Output the (X, Y) coordinate of the center of the cell containing the given text.  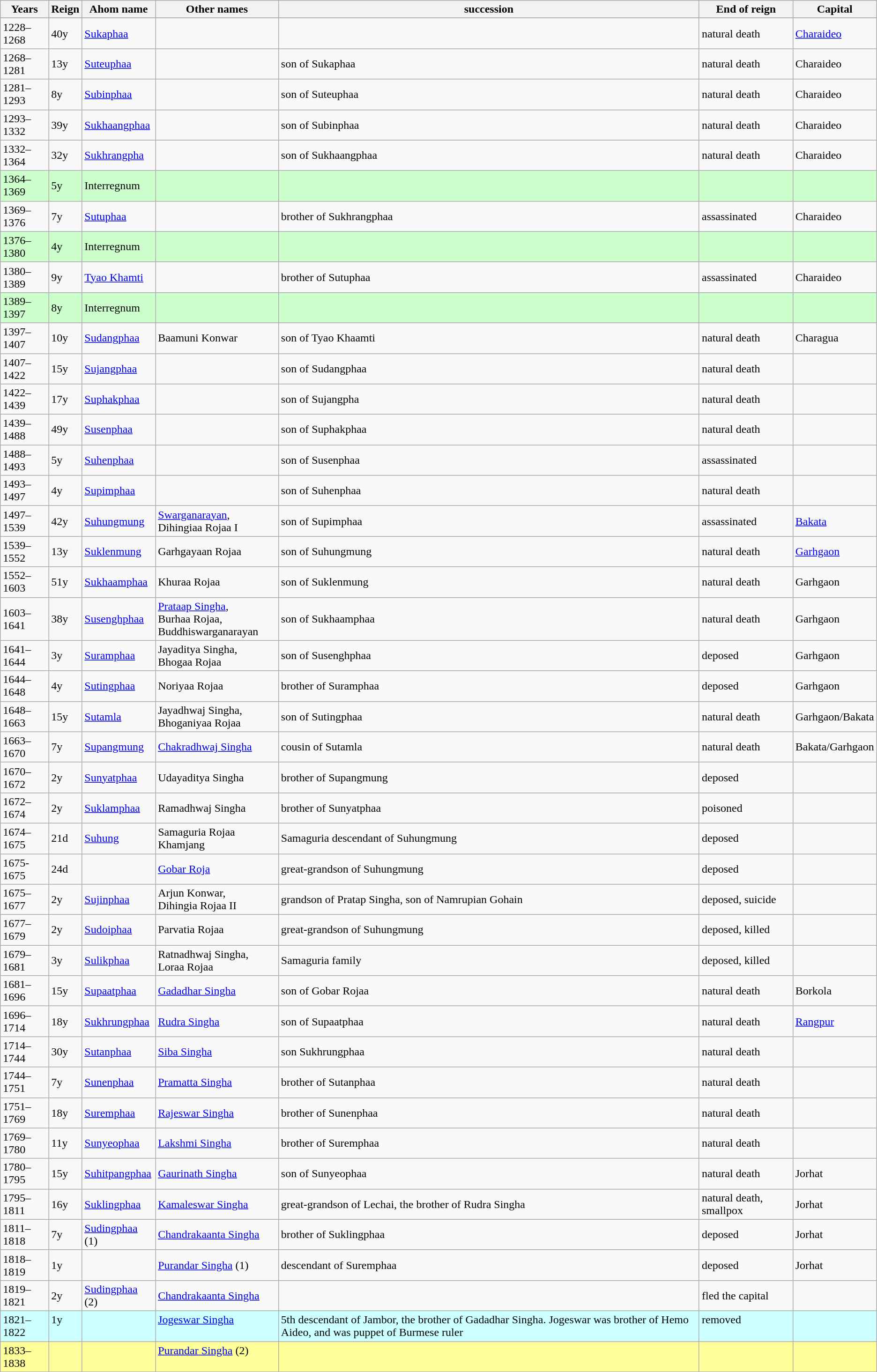
brother of Sukhrangphaa (489, 216)
Purandar Singha (2) (217, 1357)
Baamuni Konwar (217, 338)
1811–1818 (24, 1235)
Supaatphaa (119, 991)
1744–1751 (24, 1082)
Sunenphaa (119, 1082)
son of Suphakphaa (489, 430)
Suteuphaa (119, 64)
Sutanphaa (119, 1052)
1751–1769 (24, 1113)
Other names (217, 9)
deposed, suicide (746, 899)
Sudoiphaa (119, 930)
1675–1677 (24, 899)
End of reign (746, 9)
Garhgaon/Bakata (835, 717)
son of Subinphaa (489, 125)
1281–1293 (24, 95)
Siba Singha (217, 1052)
Suklamphaa (119, 808)
1293–1332 (24, 125)
1677–1679 (24, 930)
son of Sukhaamphaa (489, 619)
Rajeswar Singha (217, 1113)
Rangpur (835, 1021)
brother of Suremphaa (489, 1143)
1674–1675 (24, 838)
Susenghphaa (119, 619)
Sukhrungphaa (119, 1021)
Ramadhwaj Singha (217, 808)
brother of Sutanphaa (489, 1082)
son of Susenphaa (489, 460)
son of Gobar Rojaa (489, 991)
Suremphaa (119, 1113)
1497–1539 (24, 521)
cousin of Sutamla (489, 747)
son of Susenghphaa (489, 656)
Subinphaa (119, 95)
Sudangphaa (119, 338)
Reign (66, 9)
Kamaleswar Singha (217, 1204)
1681–1696 (24, 991)
Gaurinath Singha (217, 1174)
son of Sunyeophaa (489, 1174)
1663–1670 (24, 747)
son of Tyao Khaamti (489, 338)
Ratnadhwaj Singha, Loraa Rojaa (217, 960)
Suklingphaa (119, 1204)
Supimphaa (119, 491)
1679–1681 (24, 960)
Pramatta Singha (217, 1082)
Purandar Singha (1) (217, 1265)
1407–1422 (24, 368)
poisoned (746, 808)
Years (24, 9)
38y (66, 619)
Sujangphaa (119, 368)
1369–1376 (24, 216)
1641–1644 (24, 656)
son of Supimphaa (489, 521)
Samaguria family (489, 960)
Sudingphaa (1) (119, 1235)
son of Suklenmung (489, 582)
succession (489, 9)
5th descendant of Jambor, the brother of Gadadhar Singha. Jogeswar was brother of Hemo Aideo, and was puppet of Burmese ruler (489, 1326)
11y (66, 1143)
Capital (835, 9)
son of Supaatphaa (489, 1021)
Jogeswar Singha (217, 1326)
1380–1389 (24, 277)
1397–1407 (24, 338)
natural death, smallpox (746, 1204)
son of Sudangphaa (489, 368)
30y (66, 1052)
1696–1714 (24, 1021)
1389–1397 (24, 307)
Suhung (119, 838)
1833–1838 (24, 1357)
Sukhaangphaa (119, 125)
1539–1552 (24, 552)
1488–1493 (24, 460)
1268–1281 (24, 64)
son of Sujangpha (489, 399)
9y (66, 277)
Charagua (835, 338)
Tyao Khamti (119, 277)
1332–1364 (24, 156)
Parvatia Rojaa (217, 930)
son of Sukaphaa (489, 64)
grandson of Pratap Singha, son of Namrupian Gohain (489, 899)
brother of Sunenphaa (489, 1113)
son Sukhrungphaa (489, 1052)
Sukhaamphaa (119, 582)
Suramphaa (119, 656)
49y (66, 430)
42y (66, 521)
Prataap Singha, Burhaa Rojaa, Buddhiswarganarayan (217, 619)
51y (66, 582)
Borkola (835, 991)
Ahom name (119, 9)
brother of Suklingphaa (489, 1235)
Sukhrangpha (119, 156)
1552–1603 (24, 582)
1821–1822 (24, 1326)
1795–1811 (24, 1204)
10y (66, 338)
1714–1744 (24, 1052)
Sunyatphaa (119, 778)
Sutuphaa (119, 216)
great-grandson of Lechai, the brother of Rudra Singha (489, 1204)
1780–1795 (24, 1174)
1439–1488 (24, 430)
Lakshmi Singha (217, 1143)
Supangmung (119, 747)
Khuraa Rojaa (217, 582)
Suphakphaa (119, 399)
son of Suhungmung (489, 552)
1364–1369 (24, 185)
40y (66, 34)
1603–1641 (24, 619)
Sukaphaa (119, 34)
1675-1675 (24, 868)
Swarganarayan, Dihingiaa Rojaa I (217, 521)
1670–1672 (24, 778)
Udayaditya Singha (217, 778)
24d (66, 868)
Gadadhar Singha (217, 991)
Noriyaa Rojaa (217, 686)
1819–1821 (24, 1296)
Rudra Singha (217, 1021)
Gobar Roja (217, 868)
Suhenphaa (119, 460)
16y (66, 1204)
1644–1648 (24, 686)
Bakata/Garhgaon (835, 747)
Sujinphaa (119, 899)
Sulikphaa (119, 960)
Chakradhwaj Singha (217, 747)
1376–1380 (24, 246)
Bakata (835, 521)
1422–1439 (24, 399)
1818–1819 (24, 1265)
1493–1497 (24, 491)
Suhungmung (119, 521)
Sutingphaa (119, 686)
removed (746, 1326)
Sutamla (119, 717)
brother of Suramphaa (489, 686)
32y (66, 156)
son of Sutingphaa (489, 717)
Garhgayaan Rojaa (217, 552)
Arjun Konwar, Dihingia Rojaa II (217, 899)
Suhitpangphaa (119, 1174)
1648–1663 (24, 717)
17y (66, 399)
descendant of Suremphaa (489, 1265)
brother of Supangmung (489, 778)
Jayaditya Singha, Bhogaa Rojaa (217, 656)
son of Suteuphaa (489, 95)
brother of Sutuphaa (489, 277)
fled the capital (746, 1296)
Jayadhwaj Singha, Bhoganiyaa Rojaa (217, 717)
Sunyeophaa (119, 1143)
39y (66, 125)
brother of Sunyatphaa (489, 808)
21d (66, 838)
Suklenmung (119, 552)
1228–1268 (24, 34)
son of Suhenphaa (489, 491)
Susenphaa (119, 430)
1672–1674 (24, 808)
Samaguria descendant of Suhungmung (489, 838)
Sudingphaa (2) (119, 1296)
Samaguria Rojaa Khamjang (217, 838)
son of Sukhaangphaa (489, 156)
1769–1780 (24, 1143)
